Provide the [X, Y] coordinate of the cell's center where the given text is located.  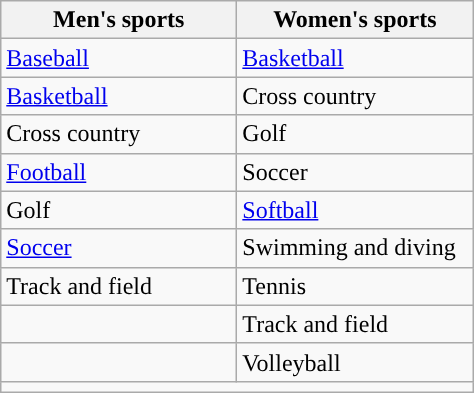
Men's sports [119, 20]
Baseball [119, 58]
Football [119, 172]
Tennis [355, 286]
Women's sports [355, 20]
Swimming and diving [355, 248]
Softball [355, 210]
Volleyball [355, 362]
